Determine the [X, Y] coordinate at the center of the cell enclosing the given text.  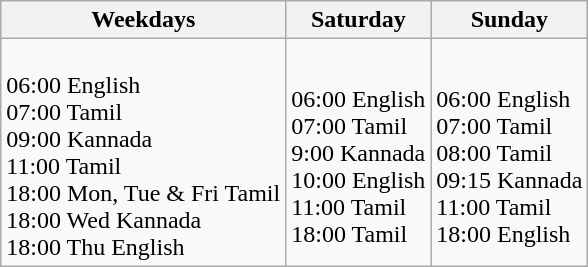
Saturday [358, 20]
Weekdays [144, 20]
06:00 English 07:00 Tamil 09:00 Kannada 11:00 Tamil 18:00 Mon, Tue & Fri Tamil 18:00 Wed Kannada 18:00 Thu English [144, 152]
06:00 English 07:00 Tamil 9:00 Kannada 10:00 English 11:00 Tamil 18:00 Tamil [358, 152]
06:00 English 07:00 Tamil 08:00 Tamil 09:15 Kannada 11:00 Tamil 18:00 English [510, 152]
Sunday [510, 20]
